Find where the given text appears and provide that cell's center as [X, Y] coordinate. 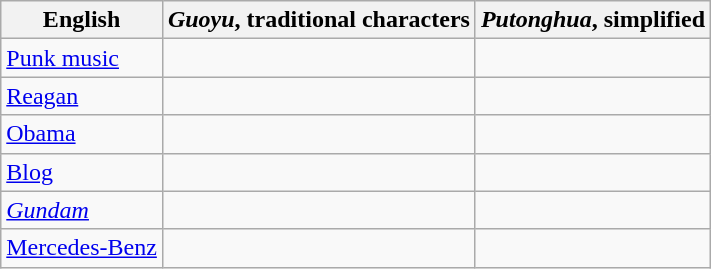
Reagan [82, 96]
Punk music [82, 58]
Mercedes-Benz [82, 248]
English [82, 20]
Gundam [82, 210]
Obama [82, 134]
Guoyu, traditional characters [318, 20]
Putonghua, simplified [592, 20]
Blog [82, 172]
